For the text-containing cell, return its midpoint in [x, y] coordinate format. 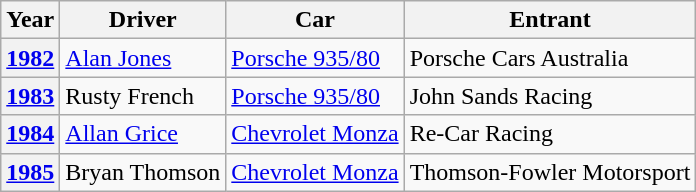
Allan Grice [143, 134]
Entrant [550, 20]
1985 [30, 172]
1982 [30, 58]
Re-Car Racing [550, 134]
John Sands Racing [550, 96]
1984 [30, 134]
Rusty French [143, 96]
Bryan Thomson [143, 172]
Year [30, 20]
Porsche Cars Australia [550, 58]
Car [315, 20]
Driver [143, 20]
1983 [30, 96]
Alan Jones [143, 58]
Thomson-Fowler Motorsport [550, 172]
